Search for the cell housing the specified text and yield its [x, y] center coordinate. 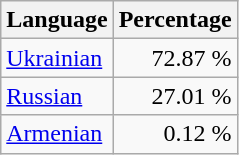
27.01 % [175, 96]
Percentage [175, 20]
Russian [57, 96]
72.87 % [175, 58]
Armenian [57, 134]
Ukrainian [57, 58]
Language [57, 20]
0.12 % [175, 134]
